From the cell containing the given text, extract its center point as (x, y) coordinate. 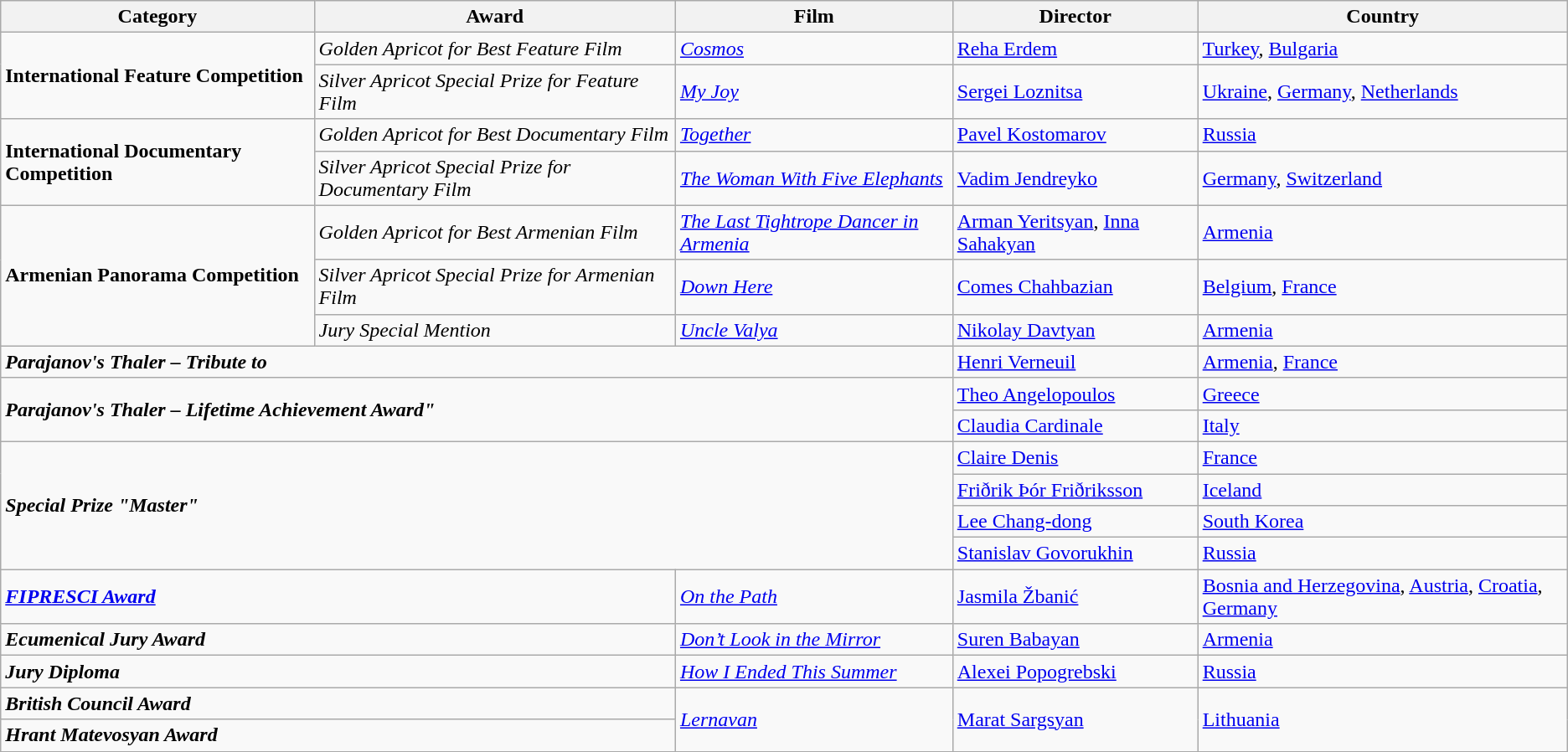
Alexei Popogrebski (1075, 672)
Award (494, 17)
Bosnia and Herzegovina, Austria, Croatia, Germany (1382, 596)
Hrant Matevosyan Award (338, 735)
Uncle Valya (814, 330)
Claire Denis (1075, 457)
Silver Apricot Special Prize for Feature Film (494, 92)
How I Ended This Summer (814, 672)
Silver Apricot Special Prize for Documentary Film (494, 178)
Greece (1382, 394)
Germany, Switzerland (1382, 178)
Claudia Cardinale (1075, 425)
Lithuania (1382, 719)
Parajanov's Thaler – Tribute to (477, 362)
Down Here (814, 286)
Sergei Loznitsa (1075, 92)
Golden Apricot for Best Documentary Film (494, 135)
Cosmos (814, 49)
My Joy (814, 92)
Armenian Panorama Competition (157, 276)
Parajanov's Thaler – Lifetime Achievement Award" (477, 409)
Lee Chang-dong (1075, 522)
The Last Tightrope Dancer in Armenia (814, 233)
Marat Sargsyan (1075, 719)
Nikolay Davtyan (1075, 330)
International Feature Competition (157, 75)
Jury Special Mention (494, 330)
Belgium, France (1382, 286)
Friðrik Þór Friðriksson (1075, 490)
On the Path (814, 596)
Theo Angelopoulos (1075, 394)
British Council Award (338, 703)
Special Prize "Master" (477, 505)
Don’t Look in the Mirror (814, 640)
Ecumenical Jury Award (338, 640)
FIPRESCI Award (338, 596)
Iceland (1382, 490)
South Korea (1382, 522)
Golden Apricot for Best Armenian Film (494, 233)
Turkey, Bulgaria (1382, 49)
Silver Apricot Special Prize for Armenian Film (494, 286)
Golden Apricot for Best Feature Film (494, 49)
The Woman With Five Elephants (814, 178)
Suren Babayan (1075, 640)
Stanislav Govorukhin (1075, 554)
Together (814, 135)
Henri Verneuil (1075, 362)
Reha Erdem (1075, 49)
Pavel Kostomarov (1075, 135)
Category (157, 17)
Italy (1382, 425)
Armenia, France (1382, 362)
Arman Yeritsyan, Inna Sahakyan (1075, 233)
Lernavan (814, 719)
Ukraine, Germany, Netherlands (1382, 92)
Country (1382, 17)
Comes Chahbazian (1075, 286)
Director (1075, 17)
Vadim Jendreyko (1075, 178)
International Documentary Competition (157, 162)
France (1382, 457)
Jury Diploma (338, 672)
Film (814, 17)
Jasmila Žbanić (1075, 596)
